Output the (x, y) coordinate of the center of the cell containing the given text.  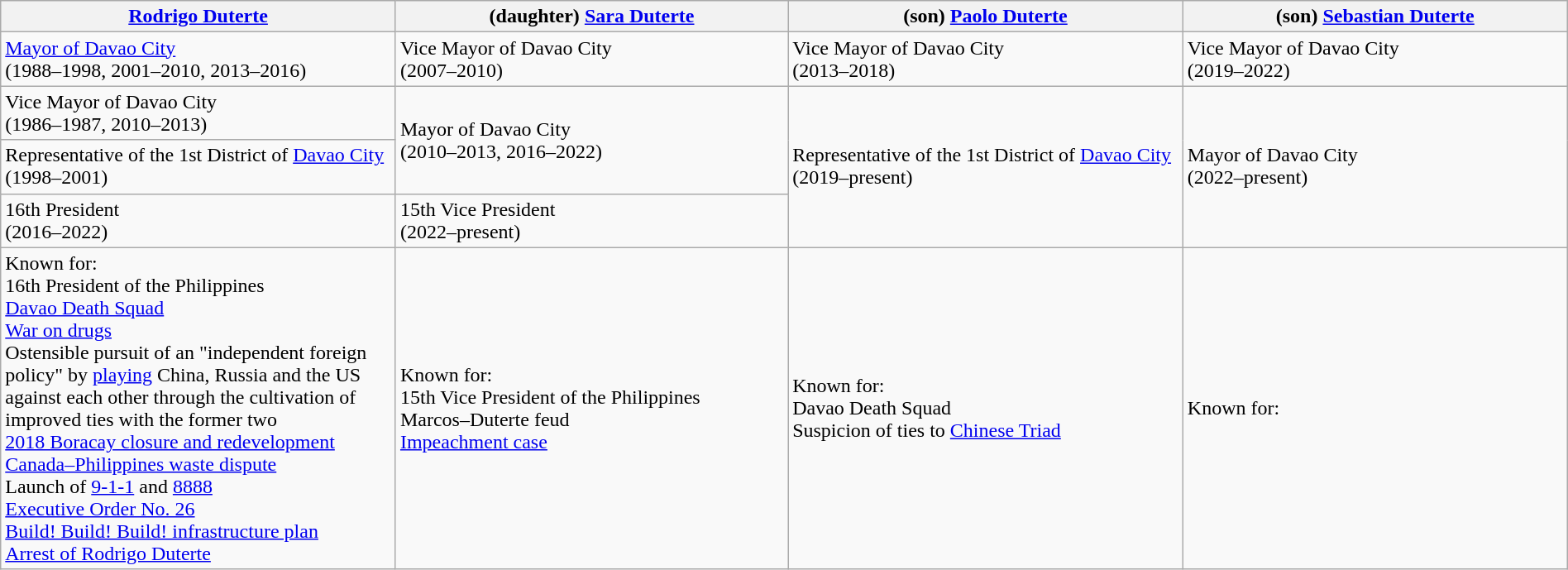
Known for:Davao Death SquadSuspicion of ties to Chinese Triad (986, 409)
16th President(2016–2022) (198, 220)
Mayor of Davao City(2010–2013, 2016–2022) (591, 140)
Rodrigo Duterte (198, 17)
Known for: (1374, 409)
Vice Mayor of Davao City(1986–1987, 2010–2013) (198, 113)
15th Vice President(2022–present) (591, 220)
Mayor of Davao City(1988–1998, 2001–2010, 2013–2016) (198, 60)
(son) Sebastian Duterte (1374, 17)
Vice Mayor of Davao City(2019–2022) (1374, 60)
Vice Mayor of Davao City(2013–2018) (986, 60)
Representative of the 1st District of Davao City (1998–2001) (198, 167)
Representative of the 1st District of Davao City (2019–present) (986, 167)
Known for:15th Vice President of the PhilippinesMarcos–Duterte feudImpeachment case (591, 409)
(son) Paolo Duterte (986, 17)
(daughter) Sara Duterte (591, 17)
Vice Mayor of Davao City(2007–2010) (591, 60)
Mayor of Davao City(2022–present) (1374, 167)
